Return the [X, Y] coordinate for the center point of the cell that contains the specified text.  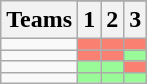
1 [90, 20]
2 [112, 20]
Teams [40, 20]
3 [136, 20]
